Detect which cell encompasses the target text, then output its (x, y) center coordinate. 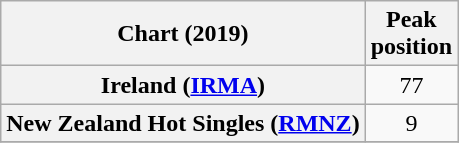
New Zealand Hot Singles (RMNZ) (183, 123)
77 (411, 85)
Chart (2019) (183, 34)
Ireland (IRMA) (183, 85)
9 (411, 123)
Peakposition (411, 34)
